Locate the cell with the specified text and output its (x, y) center coordinate. 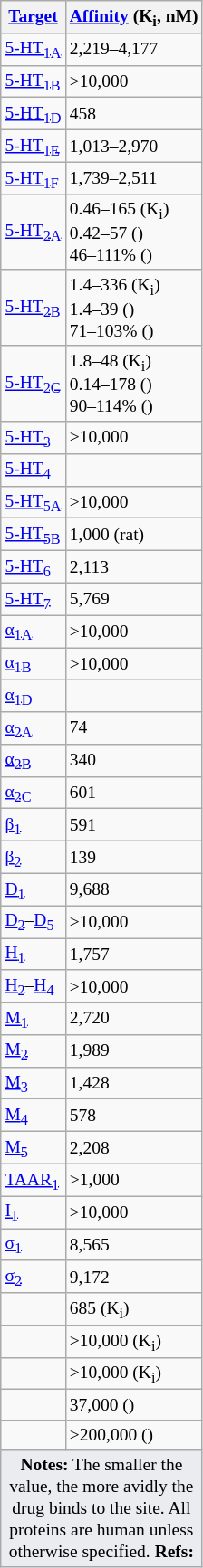
5-HT7 (33, 599)
H2–H4 (33, 986)
1,013–2,970 (134, 146)
β2 (33, 858)
5-HT6 (33, 566)
5-HT1B (33, 81)
5-HT1F (33, 178)
α2C (33, 793)
M2 (33, 1051)
601 (134, 793)
2,113 (134, 566)
D1 (33, 889)
5-HT5A (33, 502)
H1 (33, 955)
σ2 (33, 1277)
139 (134, 858)
1,989 (134, 1051)
5-HT1D (33, 114)
1.4–336 (Ki)1.4–39 ()71–103% () (134, 308)
5-HT5B (33, 535)
1,757 (134, 955)
α1D (33, 696)
0.46–165 (Ki)0.42–57 ()46–111% () (134, 233)
2,219–4,177 (134, 49)
Notes: The smaller the value, the more avidly the drug binds to the site. All proteins are human unless otherwise specified. Refs: (101, 1509)
9,172 (134, 1277)
340 (134, 761)
37,000 () (134, 1404)
458 (134, 114)
1.8–48 (Ki)0.14–178 ()90–114% () (134, 384)
1,428 (134, 1083)
α1A (33, 632)
1,000 (rat) (134, 535)
D2–D5 (33, 922)
5-HT1E (33, 146)
α2B (33, 761)
5-HT1A (33, 49)
M1 (33, 1019)
1,739–2,511 (134, 178)
σ1 (33, 1245)
2,208 (134, 1148)
578 (134, 1116)
5-HT4 (33, 470)
9,688 (134, 889)
TAAR1 (33, 1180)
M4 (33, 1116)
685 (Ki) (134, 1309)
α1B (33, 664)
74 (134, 728)
>1,000 (134, 1180)
2,720 (134, 1019)
591 (134, 825)
I1 (33, 1212)
5-HT2A (33, 233)
Target (33, 17)
5,769 (134, 599)
α2A (33, 728)
5-HT3 (33, 438)
8,565 (134, 1245)
5-HT2B (33, 308)
5-HT2C (33, 384)
>200,000 () (134, 1435)
M3 (33, 1083)
Affinity (Ki, nM) (134, 17)
M5 (33, 1148)
β1 (33, 825)
